Provide the (X, Y) coordinate of the cell's center where the given text is located.  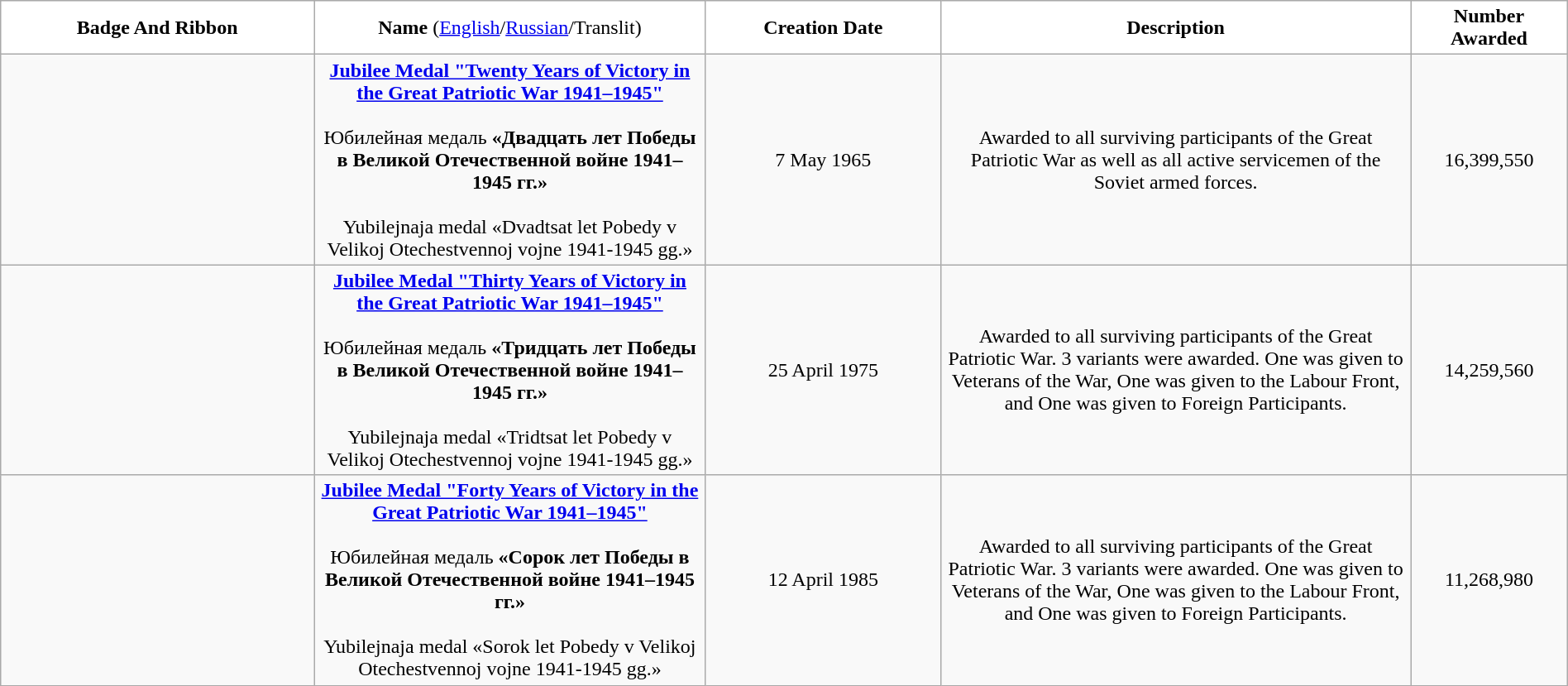
Awarded to all surviving participants of the Great Patriotic War as well as all active servicemen of the Soviet armed forces. (1175, 160)
Badge And Ribbon (157, 28)
12 April 1985 (823, 580)
16,399,550 (1489, 160)
Description (1175, 28)
Creation Date (823, 28)
14,259,560 (1489, 370)
11,268,980 (1489, 580)
7 May 1965 (823, 160)
25 April 1975 (823, 370)
Name (English/Russian/Translit) (510, 28)
Number Awarded (1489, 28)
